Return [x, y] of the center of cell containing provided text 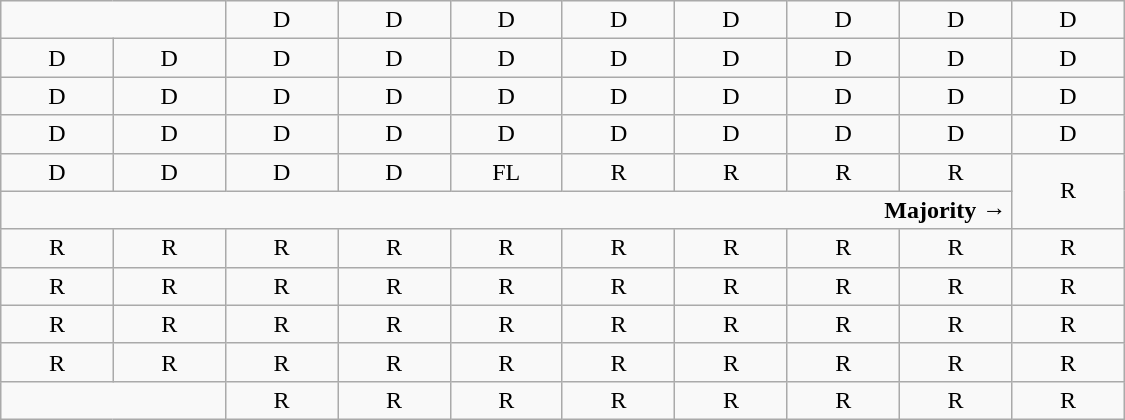
FL [506, 172]
Majority → [506, 210]
